From the cell containing the given text, extract its center point as [X, Y] coordinate. 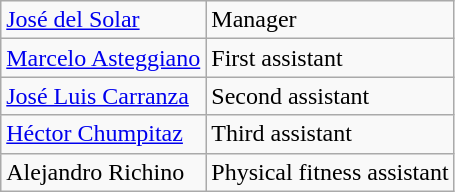
José del Solar [104, 20]
Physical fitness assistant [330, 172]
Alejandro Richino [104, 172]
Manager [330, 20]
Second assistant [330, 96]
Third assistant [330, 134]
Héctor Chumpitaz [104, 134]
José Luis Carranza [104, 96]
First assistant [330, 58]
Marcelo Asteggiano [104, 58]
